From the cell containing the given text, extract its center point as [x, y] coordinate. 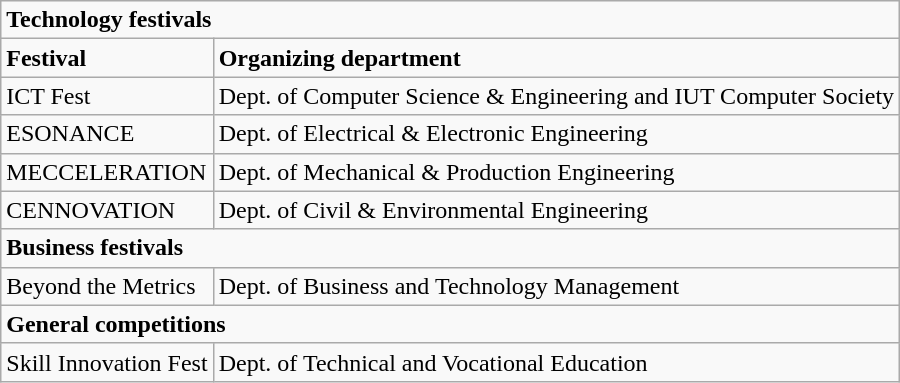
MECCELERATION [107, 172]
ICT Fest [107, 96]
CENNOVATION [107, 210]
Beyond the Metrics [107, 286]
Technology festivals [450, 20]
Dept. of Electrical & Electronic Engineering [556, 134]
Business festivals [450, 248]
Organizing department [556, 58]
ESONANCE [107, 134]
Dept. of Mechanical & Production Engineering [556, 172]
Dept. of Computer Science & Engineering and IUT Computer Society [556, 96]
Festival [107, 58]
Dept. of Business and Technology Management [556, 286]
Skill Innovation Fest [107, 362]
Dept. of Civil & Environmental Engineering [556, 210]
Dept. of Technical and Vocational Education [556, 362]
General competitions [450, 324]
